Capture the cell that displays the provided text and extract its (X, Y) central coordinate. 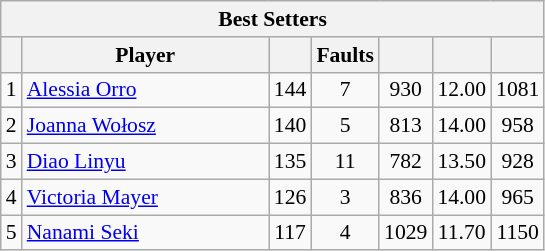
140 (290, 126)
Best Setters (273, 19)
135 (290, 162)
965 (518, 197)
11 (345, 162)
1081 (518, 90)
Diao Linyu (146, 162)
Player (146, 55)
144 (290, 90)
Alessia Orro (146, 90)
Victoria Mayer (146, 197)
782 (406, 162)
1150 (518, 233)
Joanna Wołosz (146, 126)
813 (406, 126)
11.70 (462, 233)
1029 (406, 233)
7 (345, 90)
2 (12, 126)
836 (406, 197)
Faults (345, 55)
958 (518, 126)
126 (290, 197)
Nanami Seki (146, 233)
12.00 (462, 90)
13.50 (462, 162)
117 (290, 233)
928 (518, 162)
930 (406, 90)
1 (12, 90)
